Return the [X, Y] coordinate for the center point of the cell that contains the specified text.  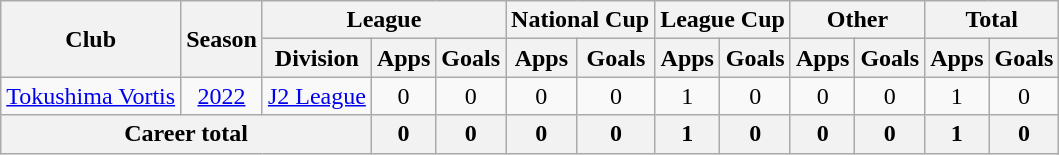
League [384, 20]
League Cup [723, 20]
Other [857, 20]
Career total [186, 134]
Division [316, 58]
J2 League [316, 96]
Club [91, 39]
Tokushima Vortis [91, 96]
Season [222, 39]
Total [992, 20]
National Cup [580, 20]
2022 [222, 96]
